For the text-containing cell, return its midpoint in [x, y] coordinate format. 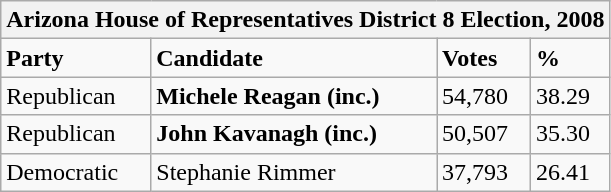
Votes [484, 58]
26.41 [570, 172]
54,780 [484, 96]
John Kavanagh (inc.) [294, 134]
% [570, 58]
Stephanie Rimmer [294, 172]
Candidate [294, 58]
50,507 [484, 134]
37,793 [484, 172]
Michele Reagan (inc.) [294, 96]
Party [76, 58]
Democratic [76, 172]
35.30 [570, 134]
38.29 [570, 96]
Arizona House of Representatives District 8 Election, 2008 [306, 20]
